Return the (X, Y) coordinate for the center point of the cell that contains the specified text.  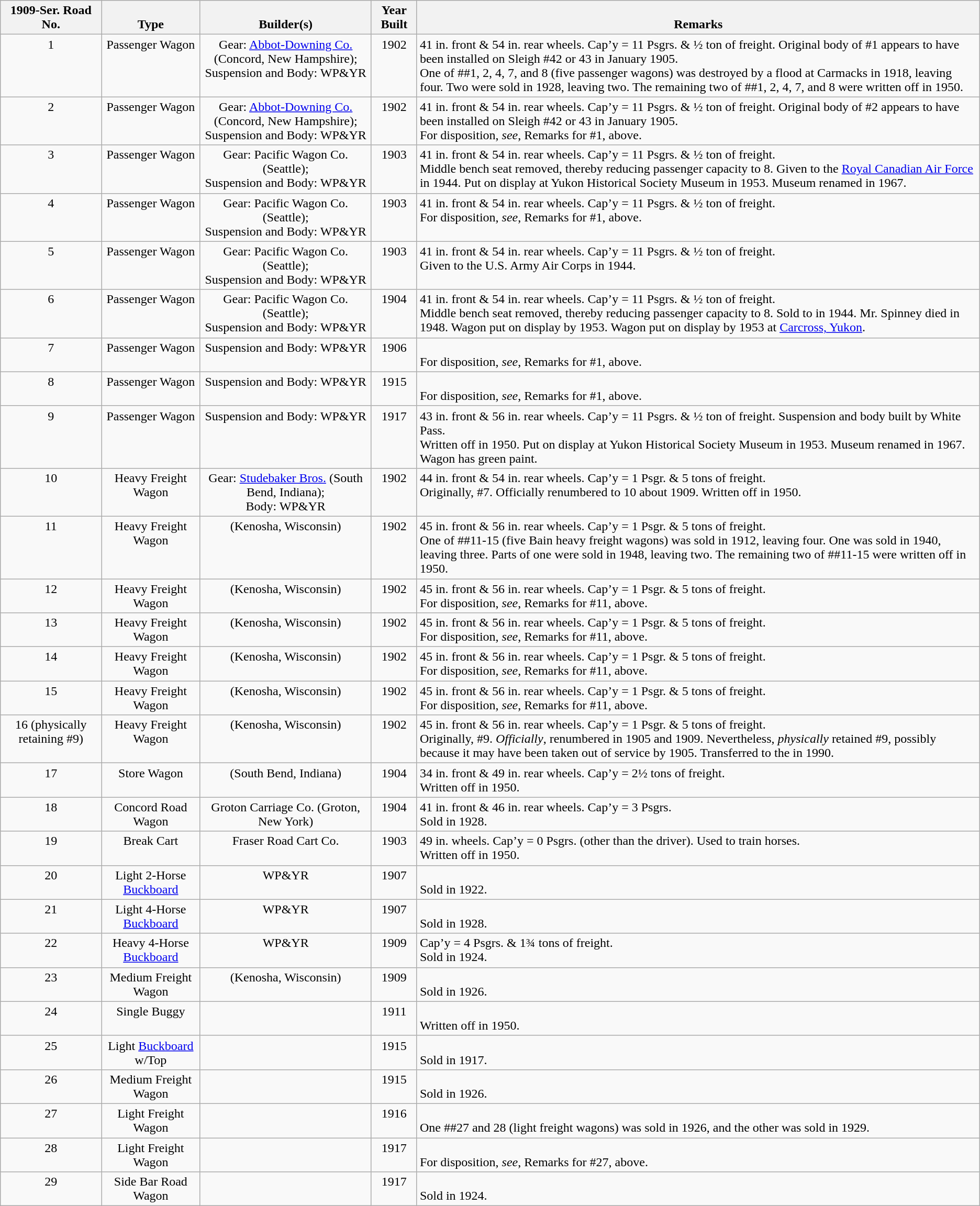
10 (51, 492)
One ##27 and 28 (light freight wagons) was sold in 1926, and the other was sold in 1929. (698, 1120)
Concord Road Wagon (151, 814)
Sold in 1928. (698, 916)
Cap’y = 4 Psgrs. & 1¾ tons of freight.Sold in 1924. (698, 951)
21 (51, 916)
Sold in 1922. (698, 883)
16 (physically retaining #9) (51, 739)
13 (51, 630)
Light Buckboard w/Top (151, 1052)
(South Bend, Indiana) (286, 780)
Year Built (394, 18)
12 (51, 596)
Fraser Road Cart Co. (286, 848)
9 (51, 437)
Sold in 1917. (698, 1052)
8 (51, 388)
26 (51, 1087)
17 (51, 780)
Gear: Studebaker Bros. (South Bend, Indiana);Body: WP&YR (286, 492)
49 in. wheels. Cap’y = 0 Psgrs. (other than the driver). Used to train horses.Written off in 1950. (698, 848)
11 (51, 548)
20 (51, 883)
3 (51, 169)
27 (51, 1120)
19 (51, 848)
1906 (394, 355)
Store Wagon (151, 780)
Remarks (698, 18)
4 (51, 217)
41 in. front & 46 in. rear wheels. Cap’y = 3 Psgrs.Sold in 1928. (698, 814)
25 (51, 1052)
Side Bar Road Wagon (151, 1189)
7 (51, 355)
41 in. front & 54 in. rear wheels. Cap’y = 11 Psgrs. & ½ ton of freight.Given to the U.S. Army Air Corps in 1944. (698, 265)
2 (51, 121)
24 (51, 1019)
For disposition, see, Remarks for #27, above. (698, 1155)
Light 2-Horse Buckboard (151, 883)
29 (51, 1189)
Sold in 1924. (698, 1189)
6 (51, 314)
41 in. front & 54 in. rear wheels. Cap’y = 11 Psgrs. & ½ ton of freight.For disposition, see, Remarks for #1, above. (698, 217)
1911 (394, 1019)
Break Cart (151, 848)
1909-Ser. Road No. (51, 18)
14 (51, 664)
28 (51, 1155)
15 (51, 698)
1 (51, 66)
23 (51, 984)
22 (51, 951)
Builder(s) (286, 18)
Written off in 1950. (698, 1019)
34 in. front & 49 in. rear wheels. Cap’y = 2½ tons of freight.Written off in 1950. (698, 780)
5 (51, 265)
Groton Carriage Co. (Groton, New York) (286, 814)
18 (51, 814)
Heavy 4-Horse Buckboard (151, 951)
Type (151, 18)
Single Buggy (151, 1019)
1916 (394, 1120)
44 in. front & 54 in. rear wheels. Cap’y = 1 Psgr. & 5 tons of freight.Originally, #7. Officially renumbered to 10 about 1909. Written off in 1950. (698, 492)
Light 4-Horse Buckboard (151, 916)
